Return (x, y) of the center of cell containing provided text 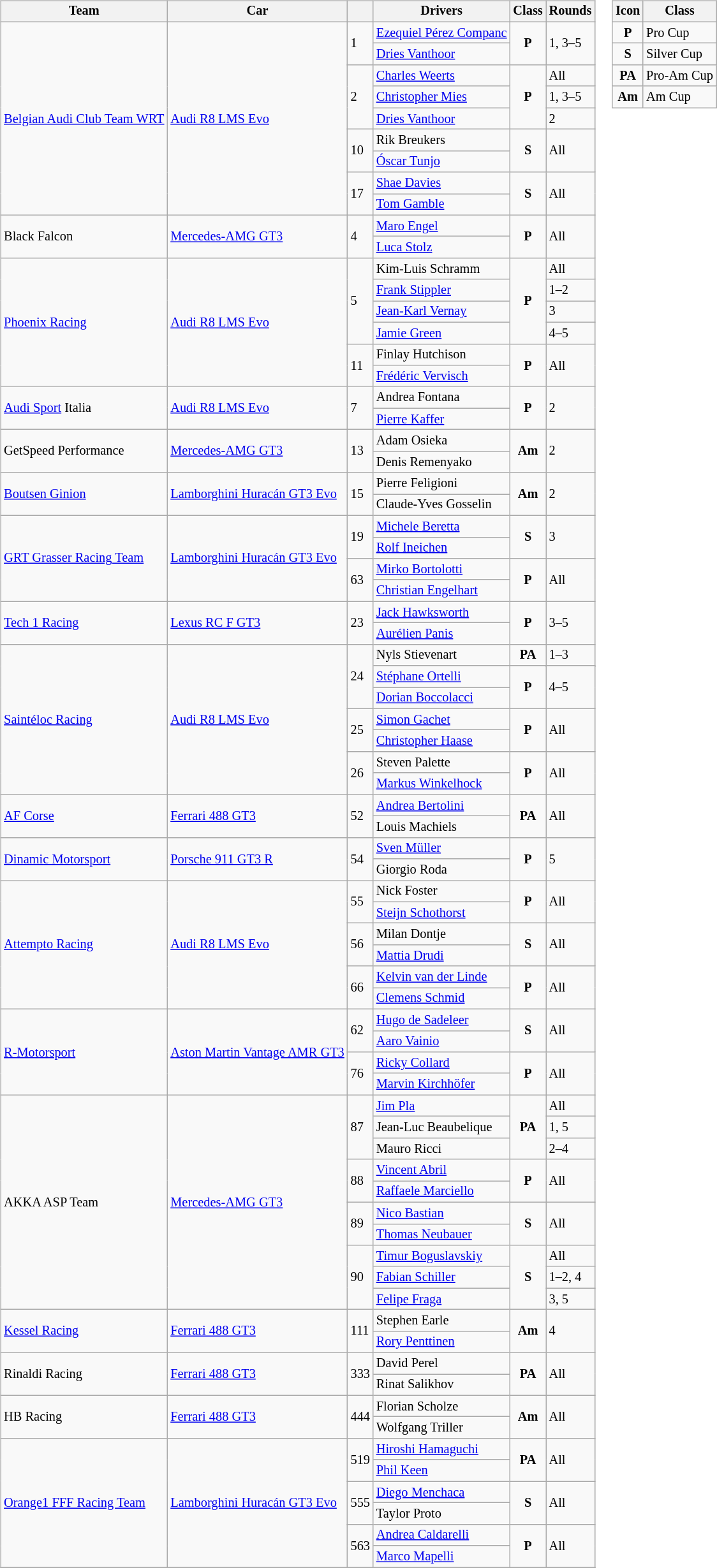
Milan Dontje (441, 934)
Ricky Collard (441, 1063)
Wolfgang Triller (441, 1428)
Louis Machiels (441, 827)
HB Racing (84, 1417)
Adam Osieka (441, 441)
66 (360, 987)
Óscar Tunjo (441, 161)
Claude-Yves Gosselin (441, 505)
Am Cup (679, 97)
Pro Cup (679, 33)
Boutsen Ginion (84, 494)
24 (360, 676)
55 (360, 902)
Hiroshi Hamaguchi (441, 1449)
Pierre Kaffer (441, 419)
Kelvin van der Linde (441, 977)
Felipe Fraga (441, 1299)
26 (360, 773)
Andrea Bertolini (441, 805)
Sven Müller (441, 848)
Charles Weerts (441, 76)
Christopher Haase (441, 741)
Andrea Caldarelli (441, 1535)
R-Motorsport (84, 1052)
Aaro Vainio (441, 1041)
Pierre Feligioni (441, 483)
3–5 (570, 622)
Thomas Neubauer (441, 1235)
Belgian Audi Club Team WRT (84, 119)
Jamie Green (441, 333)
444 (360, 1417)
1–2, 4 (570, 1277)
AKKA ASP Team (84, 1203)
Attempto Racing (84, 945)
Jim Pla (441, 1106)
62 (360, 1030)
Nyls Stievenart (441, 655)
Stephen Earle (441, 1321)
GRT Grasser Racing Team (84, 559)
Markus Winkelhock (441, 784)
Rik Breukers (441, 140)
Stéphane Ortelli (441, 677)
Black Falcon (84, 236)
Hugo de Sadeleer (441, 1020)
2–4 (570, 1148)
Mattia Drudi (441, 956)
Andrea Fontana (441, 397)
Nick Foster (441, 891)
Luca Stolz (441, 247)
Icon (628, 11)
Simon Gachet (441, 719)
Fabian Schiller (441, 1277)
19 (360, 537)
Car (257, 11)
GetSpeed Performance (84, 451)
Orange1 FFF Racing Team (84, 1503)
89 (360, 1223)
Tech 1 Racing (84, 622)
Nico Bastian (441, 1213)
Timur Boguslavskiy (441, 1256)
111 (360, 1331)
Audi Sport Italia (84, 408)
Mauro Ricci (441, 1148)
17 (360, 194)
1–3 (570, 655)
Saintéloc Racing (84, 719)
Jean-Luc Beaubelique (441, 1127)
23 (360, 622)
555 (360, 1502)
Rinaldi Racing (84, 1374)
15 (360, 494)
88 (360, 1181)
333 (360, 1374)
Rory Penttinen (441, 1342)
87 (360, 1127)
Shae Davies (441, 183)
David Perel (441, 1363)
Steijn Schothorst (441, 912)
Tom Gamble (441, 205)
Team (84, 11)
Kim-Luis Schramm (441, 269)
Frank Stippler (441, 290)
Jack Hawksworth (441, 612)
1, 5 (570, 1127)
56 (360, 945)
25 (360, 729)
7 (360, 408)
Steven Palette (441, 763)
52 (360, 816)
Rolf Ineichen (441, 548)
54 (360, 858)
Mirko Bortolotti (441, 569)
Aston Martin Vantage AMR GT3 (257, 1052)
Marco Mapelli (441, 1557)
10 (360, 150)
563 (360, 1546)
Aurélien Panis (441, 634)
519 (360, 1460)
Raffaele Marciello (441, 1192)
Giorgio Roda (441, 870)
63 (360, 580)
Dorian Boccolacci (441, 698)
Michele Beretta (441, 526)
Finlay Hutchison (441, 355)
AF Corse (84, 816)
Ezequiel Pérez Companc (441, 33)
Frédéric Vervisch (441, 376)
Clemens Schmid (441, 999)
Rinat Salikhov (441, 1385)
1 (360, 43)
76 (360, 1074)
Pro-Am Cup (679, 76)
Maro Engel (441, 226)
Christopher Mies (441, 97)
Taylor Proto (441, 1514)
Silver Cup (679, 54)
Phoenix Racing (84, 323)
11 (360, 365)
Phil Keen (441, 1470)
90 (360, 1278)
Lexus RC F GT3 (257, 622)
Drivers (441, 11)
Porsche 911 GT3 R (257, 858)
Denis Remenyako (441, 462)
Rounds (570, 11)
Kessel Racing (84, 1331)
Christian Engelhart (441, 590)
Diego Menchaca (441, 1492)
Vincent Abril (441, 1170)
Marvin Kirchhöfer (441, 1084)
1–2 (570, 290)
Florian Scholze (441, 1406)
13 (360, 451)
Jean-Karl Vernay (441, 312)
3, 5 (570, 1299)
Dinamic Motorsport (84, 858)
